Identify which cell holds the provided text, then report its (X, Y) central coordinate. 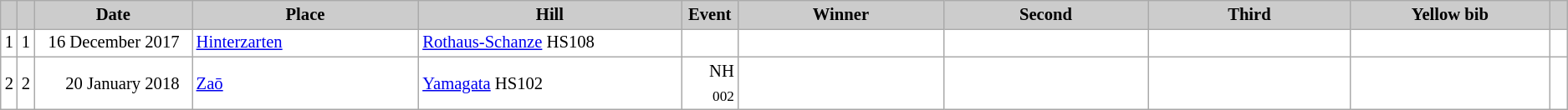
16 December 2017 (114, 42)
20 January 2018 (114, 83)
Rothaus-Schanze HS108 (549, 42)
Yamagata HS102 (549, 83)
Yellow bib (1450, 14)
Third (1249, 14)
NH 002 (710, 83)
Date (114, 14)
Zaō (306, 83)
Event (710, 14)
Hinterzarten (306, 42)
Place (306, 14)
Winner (841, 14)
Hill (549, 14)
Second (1045, 14)
